Find where the given text appears and provide that cell's center as [x, y] coordinate. 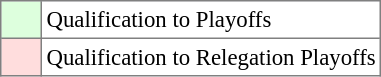
Qualification to Playoffs [211, 20]
Qualification to Relegation Playoffs [211, 57]
